Pinpoint the cell where the given text exists, returning its (X, Y) midpoint coordinate. 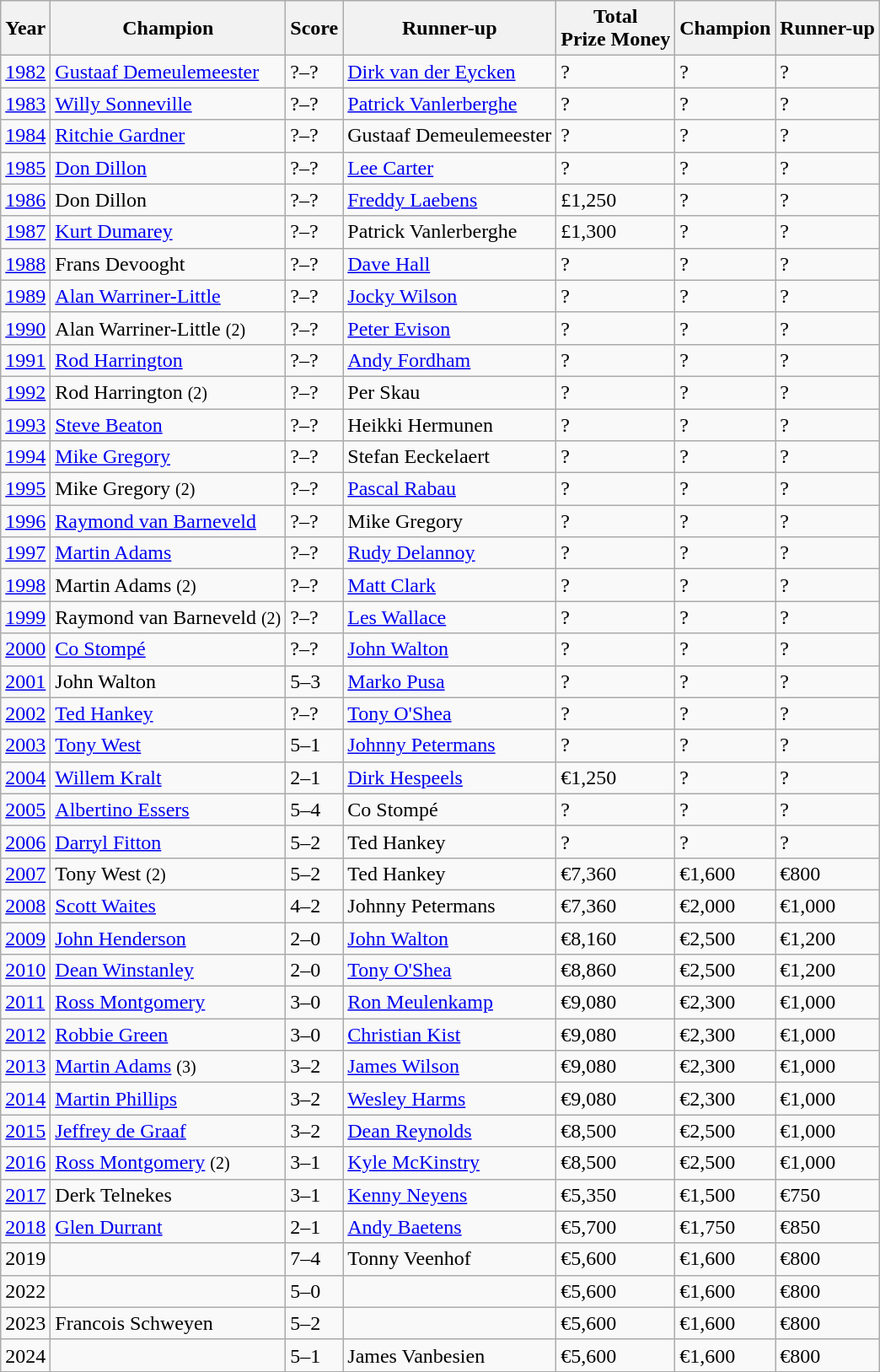
Matt Clark (450, 585)
Rod Harrington (2) (169, 392)
2000 (25, 649)
Ross Montgomery (2) (169, 1163)
Score (314, 29)
€8,860 (615, 971)
2015 (25, 1131)
Mike Gregory (2) (169, 489)
James Vanbesien (450, 1355)
1991 (25, 360)
1984 (25, 136)
1999 (25, 617)
2001 (25, 681)
2019 (25, 1259)
1990 (25, 328)
2024 (25, 1355)
1995 (25, 489)
Ron Meulenkamp (450, 1003)
Raymond van Barneveld (2) (169, 617)
2010 (25, 971)
Martin Phillips (169, 1099)
1996 (25, 521)
€1,750 (725, 1227)
£1,300 (615, 232)
2011 (25, 1003)
2004 (25, 777)
Tony West (2) (169, 874)
5–3 (314, 681)
Wesley Harms (450, 1099)
Francois Schweyen (169, 1323)
2007 (25, 874)
1983 (25, 104)
5–0 (314, 1291)
4–2 (314, 906)
Les Wallace (450, 617)
2005 (25, 810)
Tony West (169, 745)
€850 (828, 1227)
Scott Waites (169, 906)
£1,250 (615, 200)
Ross Montgomery (169, 1003)
Kurt Dumarey (169, 232)
Robbie Green (169, 1035)
1988 (25, 264)
James Wilson (450, 1067)
Willy Sonneville (169, 104)
Martin Adams (169, 553)
1998 (25, 585)
Jocky Wilson (450, 296)
2003 (25, 745)
Heikki Hermunen (450, 424)
2018 (25, 1227)
Ritchie Gardner (169, 136)
2012 (25, 1035)
1993 (25, 424)
Kyle McKinstry (450, 1163)
1986 (25, 200)
Pascal Rabau (450, 489)
2009 (25, 939)
Jeffrey de Graaf (169, 1131)
Alan Warriner-Little (169, 296)
Dirk Hespeels (450, 777)
Kenny Neyens (450, 1195)
1992 (25, 392)
€2,000 (725, 906)
€8,160 (615, 939)
Martin Adams (2) (169, 585)
Lee Carter (450, 168)
Dean Winstanley (169, 971)
Stefan Eeckelaert (450, 457)
Raymond van Barneveld (169, 521)
Glen Durrant (169, 1227)
€5,350 (615, 1195)
Dave Hall (450, 264)
2006 (25, 842)
Martin Adams (3) (169, 1067)
2023 (25, 1323)
€750 (828, 1195)
1982 (25, 72)
Derk Telnekes (169, 1195)
Alan Warriner-Little (2) (169, 328)
2017 (25, 1195)
Marko Pusa (450, 681)
Andy Baetens (450, 1227)
2013 (25, 1067)
2022 (25, 1291)
Rudy Delannoy (450, 553)
Peter Evison (450, 328)
Year (25, 29)
7–4 (314, 1259)
Willem Kralt (169, 777)
1997 (25, 553)
Dean Reynolds (450, 1131)
5–4 (314, 810)
Freddy Laebens (450, 200)
2008 (25, 906)
Darryl Fitton (169, 842)
Frans Devooght (169, 264)
TotalPrize Money (615, 29)
Andy Fordham (450, 360)
1987 (25, 232)
Dirk van der Eycken (450, 72)
Christian Kist (450, 1035)
Steve Beaton (169, 424)
€1,250 (615, 777)
2002 (25, 713)
2014 (25, 1099)
1989 (25, 296)
2016 (25, 1163)
1994 (25, 457)
€5,700 (615, 1227)
Tonny Veenhof (450, 1259)
€1,500 (725, 1195)
Per Skau (450, 392)
Albertino Essers (169, 810)
1985 (25, 168)
Rod Harrington (169, 360)
John Henderson (169, 939)
